Extract the (X, Y) coordinate from the center of the cell holding the provided text.  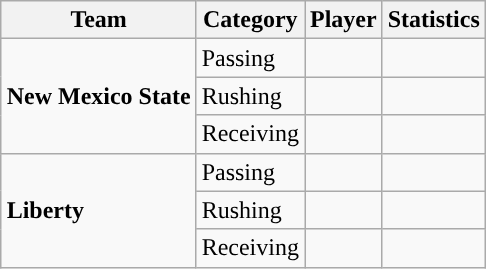
Category (250, 20)
Player (343, 20)
Team (98, 20)
Liberty (98, 210)
New Mexico State (98, 96)
Statistics (434, 20)
